For the text-containing cell, return its midpoint in [X, Y] coordinate format. 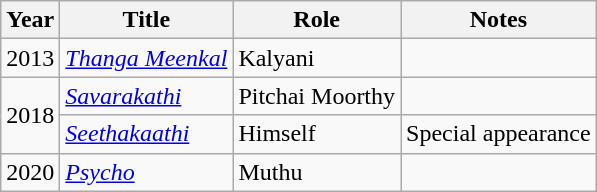
Special appearance [499, 134]
Himself [317, 134]
Kalyani [317, 58]
Notes [499, 20]
Thanga Meenkal [146, 58]
2013 [30, 58]
Muthu [317, 172]
Role [317, 20]
2018 [30, 115]
Savarakathi [146, 96]
Pitchai Moorthy [317, 96]
Year [30, 20]
2020 [30, 172]
Psycho [146, 172]
Title [146, 20]
Seethakaathi [146, 134]
